Determine the [X, Y] coordinate at the center of the cell enclosing the given text.  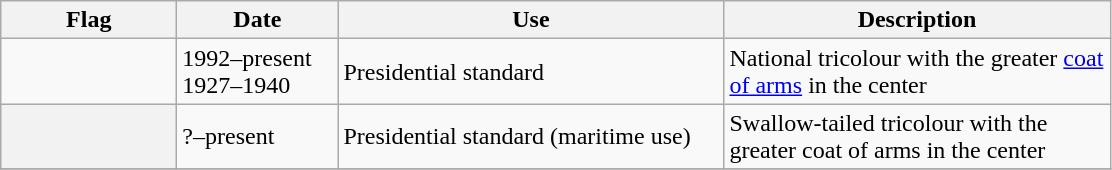
Presidential standard (maritime use) [531, 136]
Use [531, 20]
Description [917, 20]
Swallow-tailed tricolour with the greater coat of arms in the center [917, 136]
Flag [89, 20]
1992–present 1927–1940 [258, 72]
National tricolour with the greater coat of arms in the center [917, 72]
?–present [258, 136]
Date [258, 20]
Presidential standard [531, 72]
